Extract the (X, Y) coordinate from the center of the cell holding the provided text.  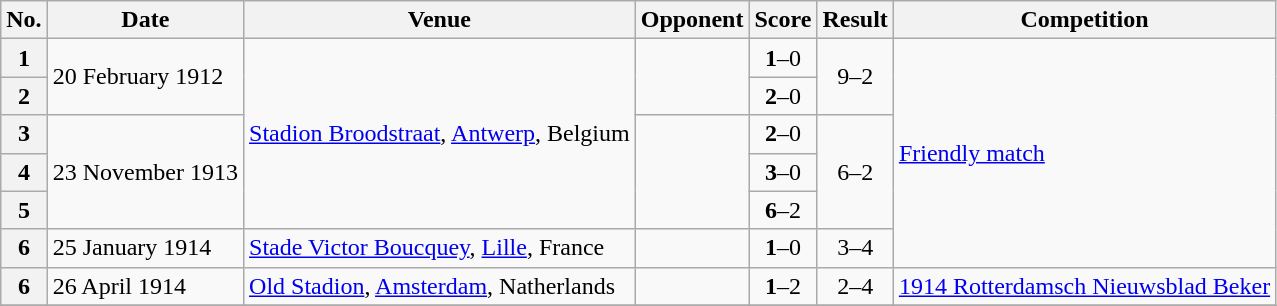
Venue (440, 20)
1 (24, 58)
26 April 1914 (145, 286)
Stade Victor Boucquey, Lille, France (440, 248)
4 (24, 172)
1914 Rotterdamsch Nieuwsblad Beker (1084, 286)
No. (24, 20)
Old Stadion, Amsterdam, Natherlands (440, 286)
1–2 (783, 286)
2 (24, 96)
23 November 1913 (145, 172)
3 (24, 134)
Score (783, 20)
25 January 1914 (145, 248)
Competition (1084, 20)
Opponent (692, 20)
Date (145, 20)
2–4 (855, 286)
Friendly match (1084, 153)
5 (24, 210)
3–0 (783, 172)
Stadion Broodstraat, Antwerp, Belgium (440, 134)
3–4 (855, 248)
Result (855, 20)
20 February 1912 (145, 77)
9–2 (855, 77)
